Extract the (X, Y) coordinate from the center of the cell holding the provided text.  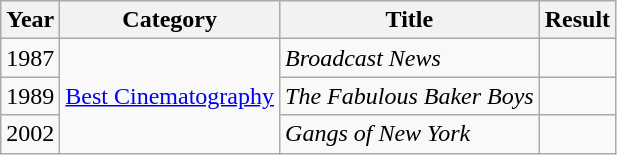
Result (577, 20)
The Fabulous Baker Boys (410, 96)
Category (170, 20)
Broadcast News (410, 58)
2002 (30, 134)
Year (30, 20)
Title (410, 20)
1989 (30, 96)
1987 (30, 58)
Best Cinematography (170, 96)
Gangs of New York (410, 134)
